Identify which cell holds the provided text, then report its [x, y] central coordinate. 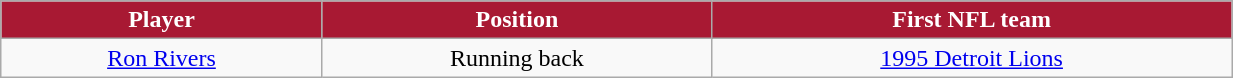
Player [162, 20]
Position [516, 20]
Ron Rivers [162, 58]
First NFL team [972, 20]
1995 Detroit Lions [972, 58]
Running back [516, 58]
